Identify which cell holds the provided text, then report its [x, y] central coordinate. 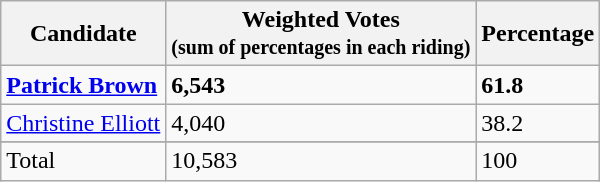
61.8 [538, 85]
Christine Elliott [84, 123]
6,543 [321, 85]
100 [538, 161]
10,583 [321, 161]
38.2 [538, 123]
4,040 [321, 123]
Candidate [84, 34]
Patrick Brown [84, 85]
Weighted Votes(sum of percentages in each riding) [321, 34]
Percentage [538, 34]
Total [84, 161]
